Return [x, y] of the center of cell containing provided text 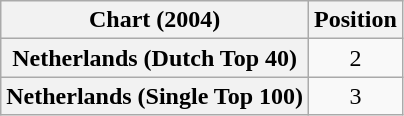
2 [356, 58]
Position [356, 20]
Chart (2004) [155, 20]
Netherlands (Single Top 100) [155, 96]
Netherlands (Dutch Top 40) [155, 58]
3 [356, 96]
